Capture the cell that displays the provided text and extract its (x, y) central coordinate. 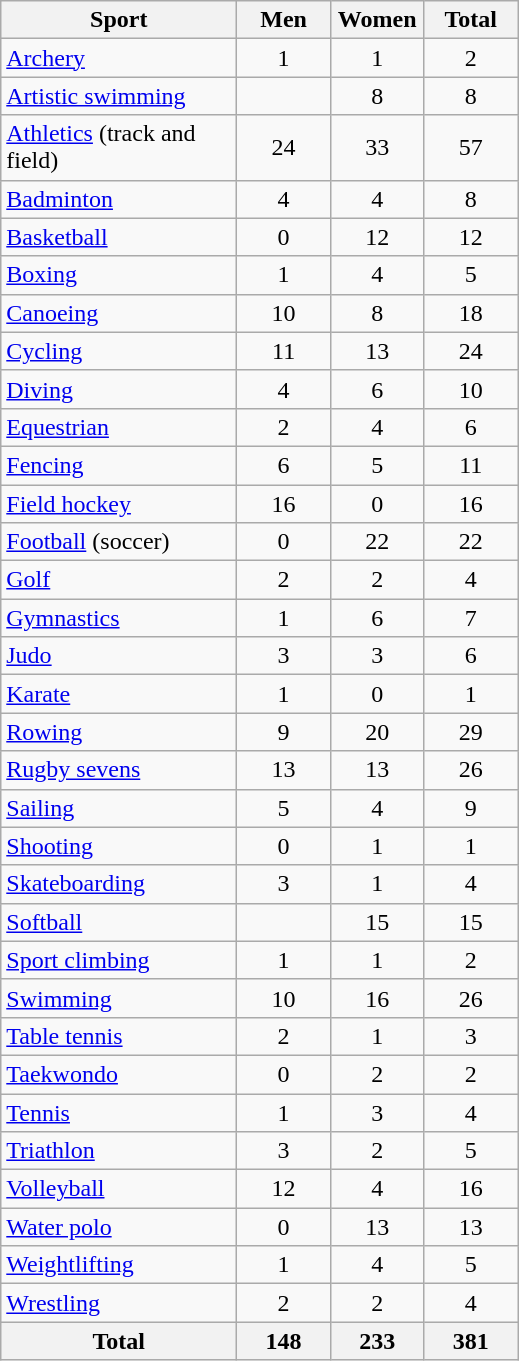
Men (284, 20)
Shooting (119, 846)
Fencing (119, 465)
Tennis (119, 1113)
57 (471, 148)
Equestrian (119, 427)
Golf (119, 580)
Weightlifting (119, 1265)
Swimming (119, 998)
7 (471, 618)
Volleyball (119, 1189)
Karate (119, 694)
Triathlon (119, 1151)
Rowing (119, 732)
Skateboarding (119, 884)
Badminton (119, 199)
Sport (119, 20)
Water polo (119, 1227)
Sailing (119, 808)
Softball (119, 922)
Rugby sevens (119, 770)
Wrestling (119, 1303)
Taekwondo (119, 1074)
20 (377, 732)
Artistic swimming (119, 96)
Diving (119, 389)
33 (377, 148)
148 (284, 1341)
Archery (119, 58)
Sport climbing (119, 960)
Table tennis (119, 1036)
Canoeing (119, 313)
Judo (119, 656)
Field hockey (119, 503)
Football (soccer) (119, 542)
381 (471, 1341)
Cycling (119, 351)
29 (471, 732)
Gymnastics (119, 618)
Women (377, 20)
Basketball (119, 237)
233 (377, 1341)
18 (471, 313)
Boxing (119, 275)
Athletics (track and field) (119, 148)
